Return [X, Y] of the center of cell containing provided text 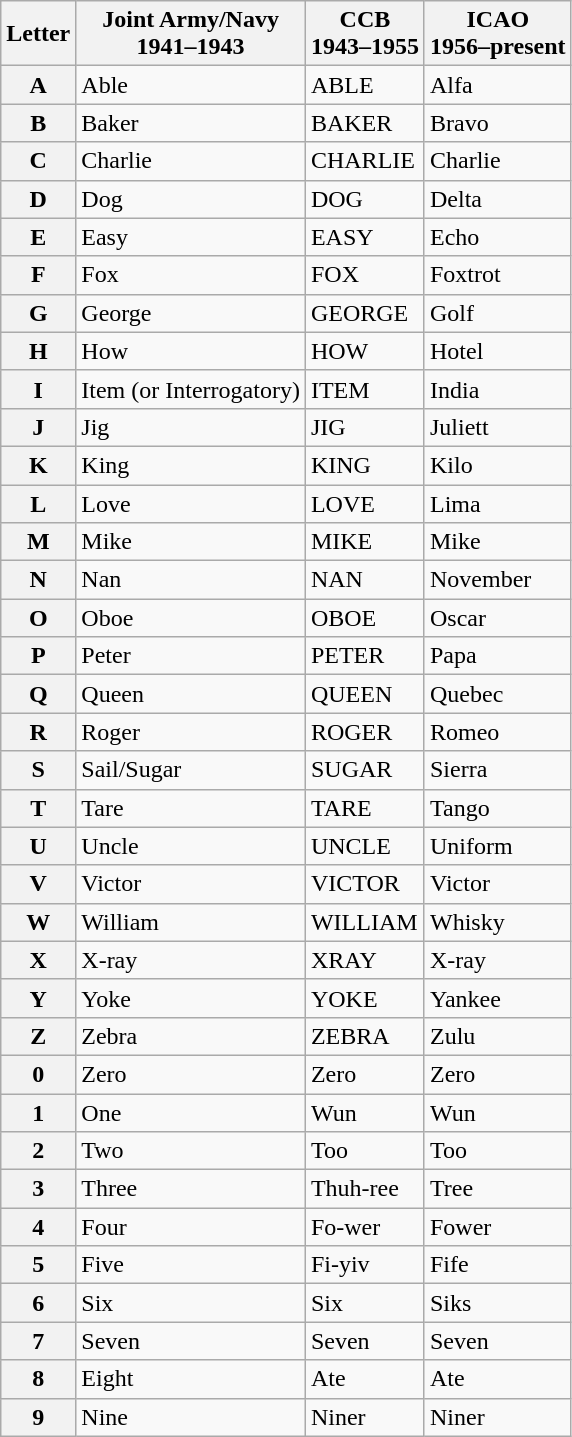
Quebec [498, 694]
6 [38, 1303]
L [38, 503]
NAN [364, 580]
ABLE [364, 85]
KING [364, 465]
Peter [191, 656]
Juliett [498, 427]
Romeo [498, 732]
Y [38, 998]
Echo [498, 237]
R [38, 732]
5 [38, 1265]
India [498, 389]
7 [38, 1341]
Siks [498, 1303]
Zebra [191, 1036]
Three [191, 1189]
QUEEN [364, 694]
Tare [191, 808]
Baker [191, 123]
VICTOR [364, 884]
PETER [364, 656]
Zulu [498, 1036]
Nine [191, 1417]
Nan [191, 580]
B [38, 123]
YOKE [364, 998]
ROGER [364, 732]
Fox [191, 275]
G [38, 313]
Eight [191, 1379]
GEORGE [364, 313]
J [38, 427]
WILLIAM [364, 922]
F [38, 275]
P [38, 656]
Queen [191, 694]
Uncle [191, 846]
Love [191, 503]
How [191, 351]
Tango [498, 808]
Four [191, 1227]
Yoke [191, 998]
EASY [364, 237]
Kilo [498, 465]
Bravo [498, 123]
Papa [498, 656]
Q [38, 694]
S [38, 770]
C [38, 161]
0 [38, 1074]
Fi-yiv [364, 1265]
Foxtrot [498, 275]
X [38, 960]
MIKE [364, 542]
I [38, 389]
Hotel [498, 351]
George [191, 313]
BAKER [364, 123]
8 [38, 1379]
Lima [498, 503]
Five [191, 1265]
Delta [498, 199]
Roger [191, 732]
4 [38, 1227]
XRAY [364, 960]
Oboe [191, 618]
CHARLIE [364, 161]
T [38, 808]
Item (or Interrogatory) [191, 389]
UNCLE [364, 846]
JIG [364, 427]
HOW [364, 351]
1 [38, 1113]
Uniform [498, 846]
Golf [498, 313]
K [38, 465]
November [498, 580]
D [38, 199]
LOVE [364, 503]
A [38, 85]
King [191, 465]
Letter [38, 34]
Easy [191, 237]
Joint Army/Navy1941–1943 [191, 34]
William [191, 922]
N [38, 580]
Fife [498, 1265]
ITEM [364, 389]
ICAO1956–present [498, 34]
Oscar [498, 618]
Sierra [498, 770]
FOX [364, 275]
W [38, 922]
3 [38, 1189]
Sail/Sugar [191, 770]
Tree [498, 1189]
Two [191, 1151]
Fo-wer [364, 1227]
M [38, 542]
Yankee [498, 998]
Alfa [498, 85]
CCB1943–1955 [364, 34]
DOG [364, 199]
Dog [191, 199]
V [38, 884]
Thuh-ree [364, 1189]
E [38, 237]
9 [38, 1417]
Fower [498, 1227]
O [38, 618]
ZEBRA [364, 1036]
2 [38, 1151]
SUGAR [364, 770]
H [38, 351]
OBOE [364, 618]
One [191, 1113]
Whisky [498, 922]
TARE [364, 808]
Able [191, 85]
Z [38, 1036]
U [38, 846]
Jig [191, 427]
